Detect which cell encompasses the target text, then output its (x, y) center coordinate. 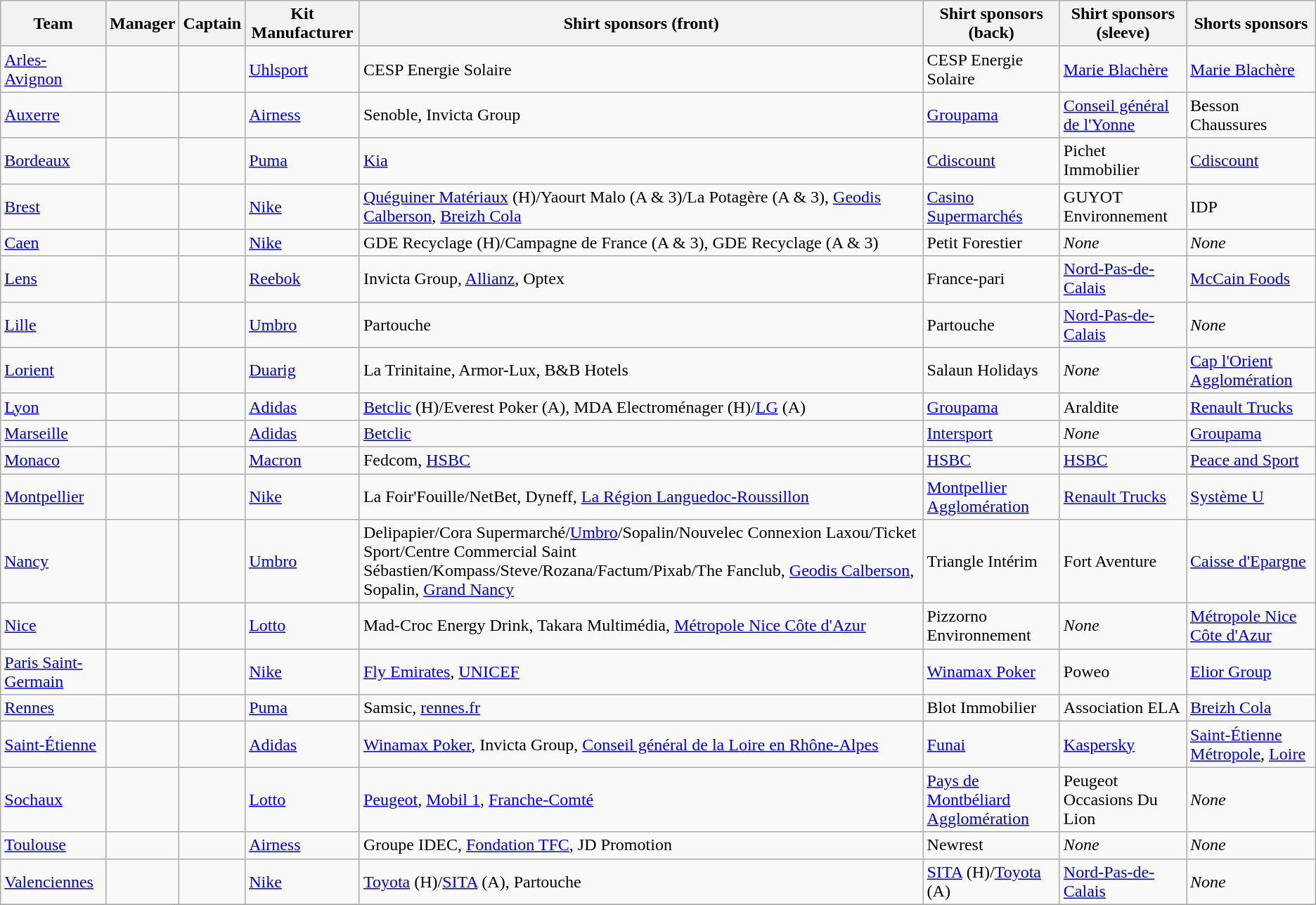
Lorient (53, 370)
Newrest (991, 845)
Système U (1251, 496)
Shirt sponsors (sleeve) (1123, 24)
Groupe IDEC, Fondation TFC, JD Promotion (641, 845)
Araldite (1123, 406)
Betclic (641, 433)
Arles-Avignon (53, 69)
Caisse d'Epargne (1251, 561)
Winamax Poker, Invicta Group, Conseil général de la Loire en Rhône-Alpes (641, 744)
Conseil général de l'Yonne (1123, 115)
Duarig (302, 370)
Betclic (H)/Everest Poker (A), MDA Electroménager (H)/LG (A) (641, 406)
Pays de Montbéliard Agglomération (991, 800)
Paris Saint-Germain (53, 672)
Reebok (302, 278)
Peace and Sport (1251, 460)
Invicta Group, Allianz, Optex (641, 278)
Kit Manufacturer (302, 24)
Casino Supermarchés (991, 207)
Samsic, rennes.fr (641, 708)
Blot Immobilier (991, 708)
Montpellier Agglomération (991, 496)
Lyon (53, 406)
Marseille (53, 433)
Shirt sponsors (back) (991, 24)
Cap l'Orient Agglomération (1251, 370)
Brest (53, 207)
Petit Forestier (991, 243)
Toulouse (53, 845)
Lens (53, 278)
La Foir'Fouille/NetBet, Dyneff, La Région Languedoc-Roussillon (641, 496)
Fort Aventure (1123, 561)
Saint-Étienne (53, 744)
Breizh Cola (1251, 708)
Macron (302, 460)
La Trinitaine, Armor-Lux, B&B Hotels (641, 370)
GDE Recyclage (H)/Campagne de France (A & 3), GDE Recyclage (A & 3) (641, 243)
Intersport (991, 433)
Caen (53, 243)
Pizzorno Environnement (991, 626)
McCain Foods (1251, 278)
Salaun Holidays (991, 370)
Valenciennes (53, 882)
Team (53, 24)
IDP (1251, 207)
Saint-Étienne Métropole, Loire (1251, 744)
Peugeot Occasions Du Lion (1123, 800)
Funai (991, 744)
Auxerre (53, 115)
Kia (641, 160)
Poweo (1123, 672)
Triangle Intérim (991, 561)
Kaspersky (1123, 744)
Rennes (53, 708)
Bordeaux (53, 160)
Peugeot, Mobil 1, Franche-Comté (641, 800)
Shorts sponsors (1251, 24)
Sochaux (53, 800)
Montpellier (53, 496)
Pichet Immobilier (1123, 160)
Uhlsport (302, 69)
Association ELA (1123, 708)
Captain (212, 24)
Nice (53, 626)
Nancy (53, 561)
Fly Emirates, UNICEF (641, 672)
Elior Group (1251, 672)
Senoble, Invicta Group (641, 115)
GUYOT Environnement (1123, 207)
Métropole Nice Côte d'Azur (1251, 626)
Manager (142, 24)
Monaco (53, 460)
Besson Chaussures (1251, 115)
Toyota (H)/SITA (A), Partouche (641, 882)
France-pari (991, 278)
Mad-Croc Energy Drink, Takara Multimédia, Métropole Nice Côte d'Azur (641, 626)
Quéguiner Matériaux (H)/Yaourt Malo (A & 3)/La Potagère (A & 3), Geodis Calberson, Breizh Cola (641, 207)
Shirt sponsors (front) (641, 24)
Lille (53, 325)
SITA (H)/Toyota (A) (991, 882)
Winamax Poker (991, 672)
Fedcom, HSBC (641, 460)
